Provide the (X, Y) coordinate of the cell's center where the given text is located.  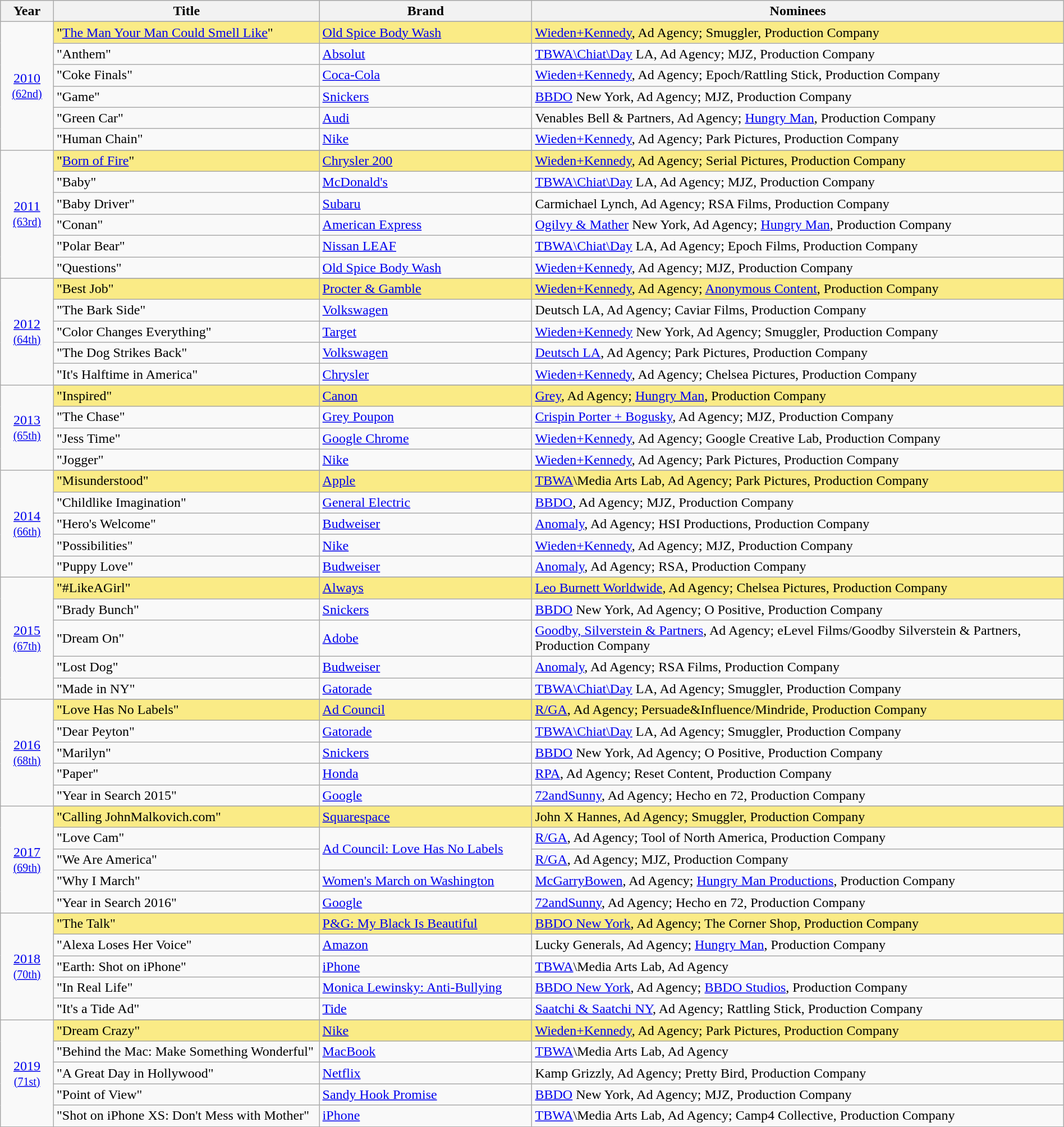
2017(69th) (27, 859)
Subaru (425, 203)
Canon (425, 396)
Adobe (425, 639)
"The Talk" (186, 923)
Wieden+Kennedy, Ad Agency; Epoch/Rattling Stick, Production Company (798, 75)
"Puppy Love" (186, 566)
"Color Changes Everything" (186, 332)
"Conan" (186, 225)
"#LikeAGirl" (186, 588)
Audi (425, 118)
"It's Halftime in America" (186, 374)
Tide (425, 1009)
R/GA, Ad Agency; Persuade&Influence/Mindride, Production Company (798, 710)
Deutsch LA, Ad Agency; Caviar Films, Production Company (798, 310)
Anomaly, Ad Agency; RSA, Production Company (798, 566)
Wieden+Kennedy, Ad Agency; Chelsea Pictures, Production Company (798, 374)
BBDO, Ad Agency; MJZ, Production Company (798, 502)
"Brady Bunch" (186, 609)
Always (425, 588)
"Baby Driver" (186, 203)
2014(66th) (27, 524)
P&G: My Black Is Beautiful (425, 923)
"The Dog Strikes Back" (186, 353)
Coca-Cola (425, 75)
Deutsch LA, Ad Agency; Park Pictures, Production Company (798, 353)
Ogilvy & Mather New York, Ad Agency; Hungry Man, Production Company (798, 225)
Women's March on Washington (425, 881)
2019(71st) (27, 1073)
Grey, Ad Agency; Hungry Man, Production Company (798, 396)
Chrysler 200 (425, 161)
"Childlike Imagination" (186, 502)
BBDO New York, Ad Agency; The Corner Shop, Production Company (798, 923)
John X Hannes, Ad Agency; Smuggler, Production Company (798, 817)
"Dream On" (186, 639)
Target (425, 332)
"Paper" (186, 774)
"Polar Bear" (186, 246)
"The Chase" (186, 417)
"Year in Search 2015" (186, 795)
"Human Chain" (186, 139)
"It's a Tide Ad" (186, 1009)
"Baby" (186, 182)
2013(65th) (27, 428)
BBDO New York, Ad Agency; BBDO Studios, Production Company (798, 988)
Apple (425, 481)
2012(64th) (27, 332)
MacBook (425, 1052)
Brand (425, 11)
RPA, Ad Agency; Reset Content, Production Company (798, 774)
Saatchi & Saatchi NY, Ad Agency; Rattling Stick, Production Company (798, 1009)
McDonald's (425, 182)
Venables Bell & Partners, Ad Agency; Hungry Man, Production Company (798, 118)
Honda (425, 774)
General Electric (425, 502)
Nominees (798, 11)
"Made in NY" (186, 689)
2010(62nd) (27, 86)
"Anthem" (186, 54)
"Love Has No Labels" (186, 710)
Monica Lewinsky: Anti-Bullying (425, 988)
"The Man Your Man Could Smell Like" (186, 33)
"Inspired" (186, 396)
2016(68th) (27, 753)
Grey Poupon (425, 417)
Squarespace (425, 817)
"Jogger" (186, 460)
Crispin Porter + Bogusky, Ad Agency; MJZ, Production Company (798, 417)
"Possibilities" (186, 545)
"Misunderstood" (186, 481)
Procter & Gamble (425, 289)
"Born of Fire" (186, 161)
"Behind the Mac: Make Something Wonderful" (186, 1052)
Kamp Grizzly, Ad Agency; Pretty Bird, Production Company (798, 1073)
"In Real Life" (186, 988)
Year (27, 11)
"Year in Search 2016" (186, 902)
"Best Job" (186, 289)
"Game" (186, 97)
"Dream Crazy" (186, 1030)
"Love Cam" (186, 838)
Leo Burnett Worldwide, Ad Agency; Chelsea Pictures, Production Company (798, 588)
"Hero's Welcome" (186, 524)
American Express (425, 225)
Anomaly, Ad Agency; RSA Films, Production Company (798, 667)
Goodby, Silverstein & Partners, Ad Agency; eLevel Films/Goodby Silverstein & Partners, Production Company (798, 639)
Google Chrome (425, 438)
Netflix (425, 1073)
Wieden+Kennedy, Ad Agency; Google Creative Lab, Production Company (798, 438)
Nissan LEAF (425, 246)
"Earth: Shot on iPhone" (186, 966)
"We Are America" (186, 859)
Wieden+Kennedy, Ad Agency; Smuggler, Production Company (798, 33)
R/GA, Ad Agency; Tool of North America, Production Company (798, 838)
2011(63rd) (27, 214)
Wieden+Kennedy, Ad Agency; Anonymous Content, Production Company (798, 289)
Chrysler (425, 374)
Absolut (425, 54)
"Dear Peyton" (186, 731)
R/GA, Ad Agency; MJZ, Production Company (798, 859)
Wieden+Kennedy New York, Ad Agency; Smuggler, Production Company (798, 332)
"Coke Finals" (186, 75)
TBWA\Chiat\Day LA, Ad Agency; Epoch Films, Production Company (798, 246)
McGarryBowen, Ad Agency; Hungry Man Productions, Production Company (798, 881)
Title (186, 11)
2015(67th) (27, 638)
Wieden+Kennedy, Ad Agency; Serial Pictures, Production Company (798, 161)
Ad Council: Love Has No Labels (425, 849)
"Lost Dog" (186, 667)
"The Bark Side" (186, 310)
"Point of View" (186, 1094)
Sandy Hook Promise (425, 1094)
"Marilyn" (186, 753)
"Calling JohnMalkovich.com" (186, 817)
"Questions" (186, 268)
"Shot on iPhone XS: Don't Mess with Mother" (186, 1116)
"Green Car" (186, 118)
"Why I March" (186, 881)
Lucky Generals, Ad Agency; Hungry Man, Production Company (798, 945)
2018(70th) (27, 966)
Ad Council (425, 710)
TBWA\Media Arts Lab, Ad Agency; Park Pictures, Production Company (798, 481)
"Alexa Loses Her Voice" (186, 945)
Carmichael Lynch, Ad Agency; RSA Films, Production Company (798, 203)
Amazon (425, 945)
Anomaly, Ad Agency; HSI Productions, Production Company (798, 524)
"Jess Time" (186, 438)
"A Great Day in Hollywood" (186, 1073)
TBWA\Media Arts Lab, Ad Agency; Camp4 Collective, Production Company (798, 1116)
